Locate the cell with the specified text and output its [X, Y] center coordinate. 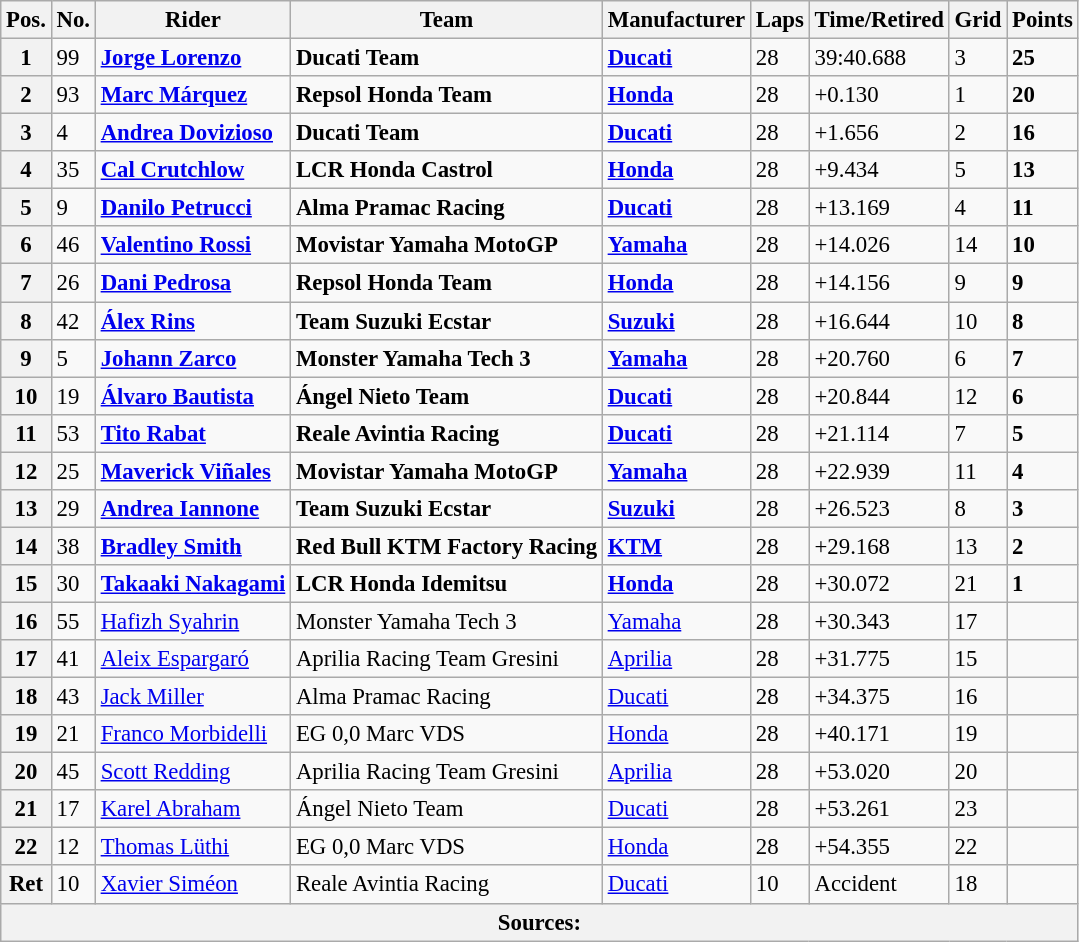
43 [73, 697]
Accident [879, 885]
Danilo Petrucci [192, 208]
99 [73, 58]
Jack Miller [192, 697]
+30.072 [879, 584]
+9.434 [879, 170]
Manufacturer [676, 20]
Takaaki Nakagami [192, 584]
Xavier Siméon [192, 885]
Andrea Iannone [192, 509]
+0.130 [879, 95]
+16.644 [879, 321]
38 [73, 546]
+13.169 [879, 208]
26 [73, 283]
Álvaro Bautista [192, 396]
+26.523 [879, 509]
+14.156 [879, 283]
LCR Honda Idemitsu [447, 584]
Álex Rins [192, 321]
Ret [26, 885]
Time/Retired [879, 20]
Andrea Dovizioso [192, 133]
+22.939 [879, 471]
+40.171 [879, 734]
41 [73, 659]
+54.355 [879, 847]
Cal Crutchlow [192, 170]
23 [978, 809]
Karel Abraham [192, 809]
Aleix Espargaró [192, 659]
LCR Honda Castrol [447, 170]
30 [73, 584]
Pos. [26, 20]
+31.775 [879, 659]
46 [73, 245]
Johann Zarco [192, 358]
Grid [978, 20]
Points [1042, 20]
35 [73, 170]
Laps [780, 20]
53 [73, 433]
Dani Pedrosa [192, 283]
Bradley Smith [192, 546]
Thomas Lüthi [192, 847]
42 [73, 321]
No. [73, 20]
+1.656 [879, 133]
Sources: [540, 922]
Valentino Rossi [192, 245]
Maverick Viñales [192, 471]
Red Bull KTM Factory Racing [447, 546]
+53.020 [879, 772]
Scott Redding [192, 772]
93 [73, 95]
55 [73, 621]
Tito Rabat [192, 433]
+53.261 [879, 809]
+21.114 [879, 433]
KTM [676, 546]
Marc Márquez [192, 95]
+29.168 [879, 546]
+20.844 [879, 396]
+34.375 [879, 697]
39:40.688 [879, 58]
Hafizh Syahrin [192, 621]
+14.026 [879, 245]
+30.343 [879, 621]
Jorge Lorenzo [192, 58]
45 [73, 772]
+20.760 [879, 358]
Franco Morbidelli [192, 734]
Rider [192, 20]
Team [447, 20]
29 [73, 509]
